For the text-containing cell, return its midpoint in (x, y) coordinate format. 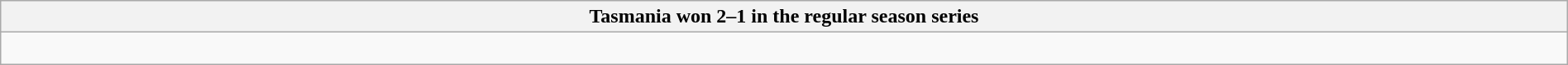
Tasmania won 2–1 in the regular season series (784, 17)
